Search for the cell housing the specified text and yield its (x, y) center coordinate. 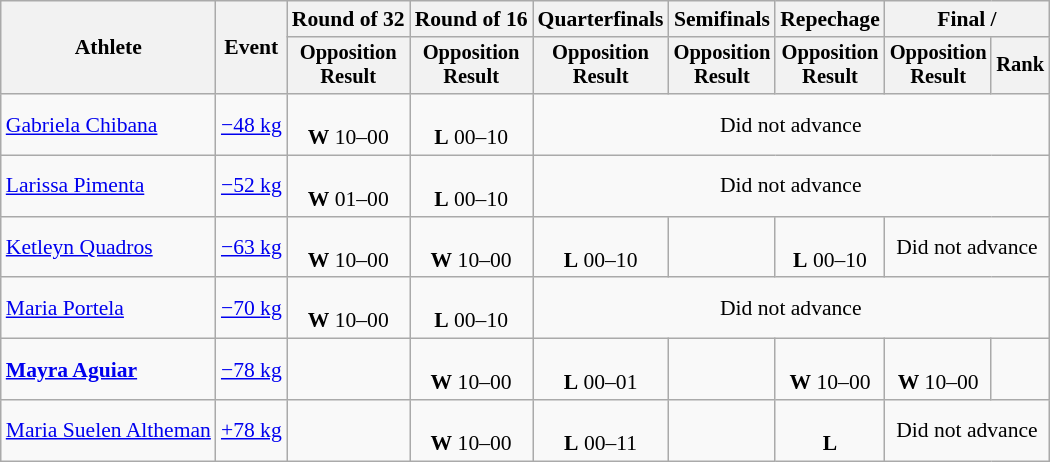
Maria Suelen Altheman (108, 430)
Quarterfinals (601, 19)
Maria Portela (108, 308)
−63 kg (252, 248)
Repechage (830, 19)
Final / (967, 19)
Semifinals (722, 19)
−48 kg (252, 124)
Round of 16 (472, 19)
Rank (1020, 66)
L 00–11 (601, 430)
−78 kg (252, 370)
Round of 32 (348, 19)
Ketleyn Quadros (108, 248)
+78 kg (252, 430)
−52 kg (252, 186)
W 01–00 (348, 186)
Mayra Aguiar (108, 370)
L (830, 430)
Athlete (108, 48)
Gabriela Chibana (108, 124)
L 00–01 (601, 370)
−70 kg (252, 308)
Event (252, 48)
Larissa Pimenta (108, 186)
